Determine the (X, Y) coordinate at the center of the cell enclosing the given text.  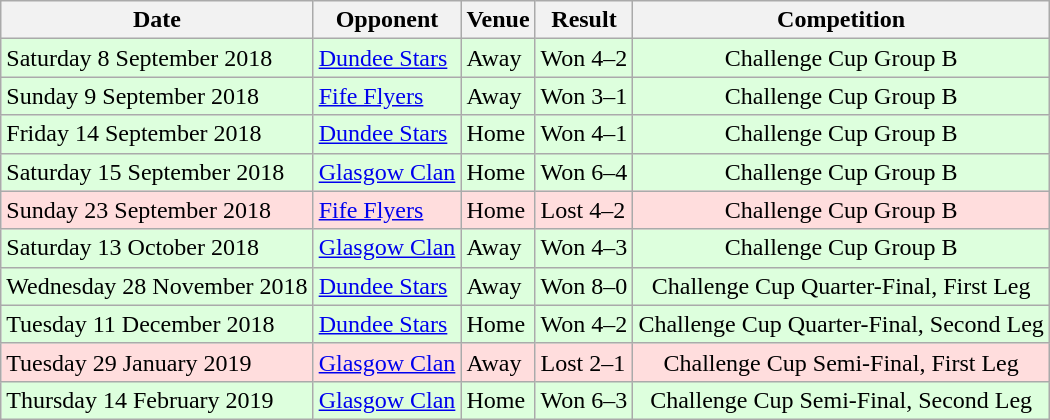
Competition (841, 20)
Lost 4–2 (584, 210)
Won 4–3 (584, 248)
Sunday 9 September 2018 (157, 96)
Won 6–4 (584, 172)
Challenge Cup Semi-Final, Second Leg (841, 400)
Sunday 23 September 2018 (157, 210)
Won 6–3 (584, 400)
Challenge Cup Quarter-Final, Second Leg (841, 324)
Wednesday 28 November 2018 (157, 286)
Won 4–1 (584, 134)
Tuesday 11 December 2018 (157, 324)
Venue (498, 20)
Thursday 14 February 2019 (157, 400)
Date (157, 20)
Saturday 8 September 2018 (157, 58)
Won 8–0 (584, 286)
Result (584, 20)
Won 3–1 (584, 96)
Saturday 13 October 2018 (157, 248)
Tuesday 29 January 2019 (157, 362)
Saturday 15 September 2018 (157, 172)
Lost 2–1 (584, 362)
Opponent (387, 20)
Friday 14 September 2018 (157, 134)
Challenge Cup Semi-Final, First Leg (841, 362)
Challenge Cup Quarter-Final, First Leg (841, 286)
